Return (X, Y) of the center of cell containing provided text 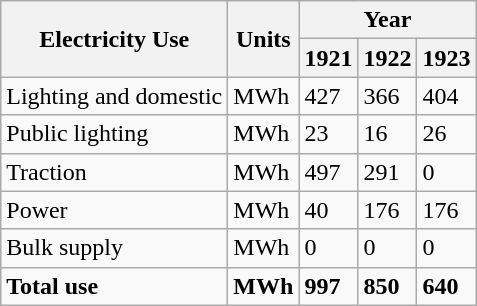
1921 (328, 58)
40 (328, 210)
640 (446, 286)
Electricity Use (114, 39)
291 (388, 172)
26 (446, 134)
366 (388, 96)
850 (388, 286)
997 (328, 286)
497 (328, 172)
23 (328, 134)
Total use (114, 286)
404 (446, 96)
Units (264, 39)
1923 (446, 58)
Traction (114, 172)
Bulk supply (114, 248)
Public lighting (114, 134)
Lighting and domestic (114, 96)
Year (388, 20)
1922 (388, 58)
16 (388, 134)
Power (114, 210)
427 (328, 96)
